For the text-containing cell, return its midpoint in (x, y) coordinate format. 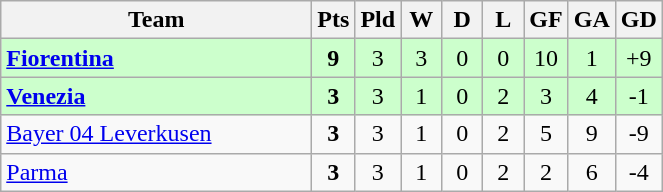
D (462, 20)
L (504, 20)
10 (546, 58)
Team (156, 20)
GA (592, 20)
-1 (638, 96)
6 (592, 172)
-9 (638, 134)
-4 (638, 172)
Pld (378, 20)
5 (546, 134)
Bayer 04 Leverkusen (156, 134)
GF (546, 20)
Pts (334, 20)
W (422, 20)
Fiorentina (156, 58)
4 (592, 96)
Venezia (156, 96)
+9 (638, 58)
Parma (156, 172)
GD (638, 20)
